Identify which cell holds the provided text, then report its [x, y] central coordinate. 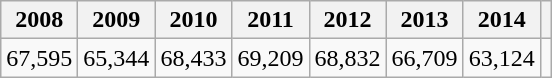
69,209 [270, 58]
2012 [348, 20]
2010 [194, 20]
2008 [40, 20]
2014 [502, 20]
2011 [270, 20]
68,832 [348, 58]
2009 [116, 20]
2013 [424, 20]
68,433 [194, 58]
63,124 [502, 58]
66,709 [424, 58]
67,595 [40, 58]
65,344 [116, 58]
